Output the (X, Y) coordinate of the center of the cell containing the given text.  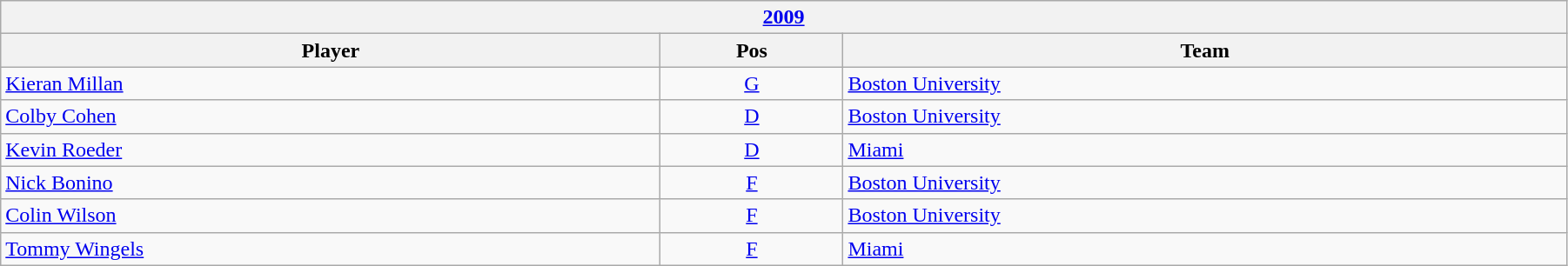
G (752, 83)
Tommy Wingels (331, 249)
Colin Wilson (331, 216)
Player (331, 50)
Colby Cohen (331, 116)
Team (1205, 50)
Kevin Roeder (331, 150)
Kieran Millan (331, 83)
2009 (784, 17)
Nick Bonino (331, 183)
Pos (752, 50)
